Return (X, Y) of the center of cell containing provided text 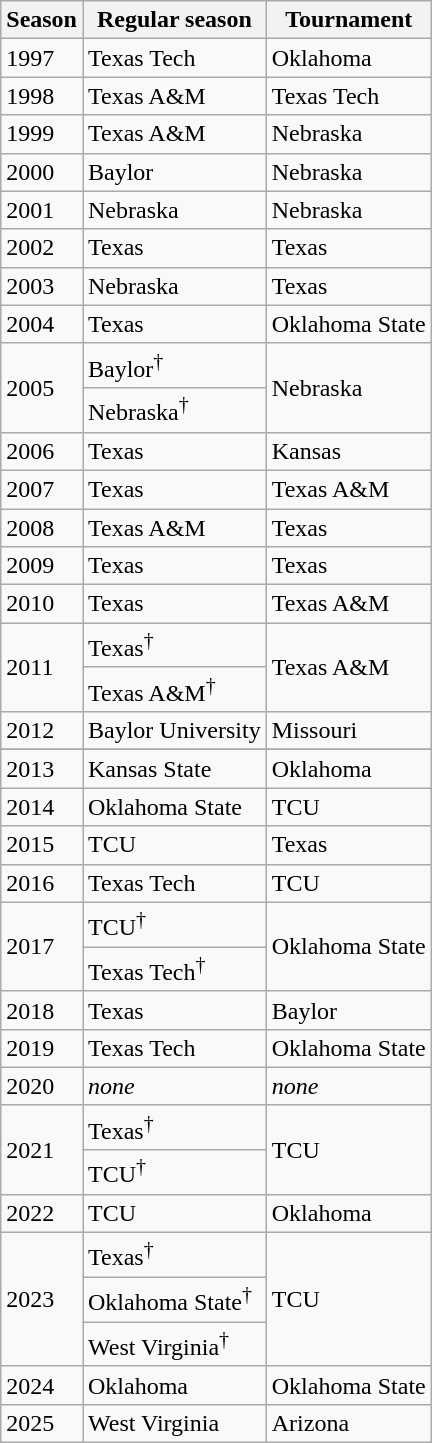
2000 (42, 172)
2012 (42, 731)
West Virginia (174, 1423)
2010 (42, 604)
Regular season (174, 20)
2020 (42, 1086)
Texas Tech† (174, 970)
Tournament (348, 20)
2013 (42, 769)
2021 (42, 1150)
Arizona (348, 1423)
2007 (42, 489)
2005 (42, 388)
2015 (42, 845)
2024 (42, 1385)
2014 (42, 807)
Baylor† (174, 366)
2011 (42, 668)
Kansas State (174, 769)
1997 (42, 58)
West Virginia† (174, 1344)
2019 (42, 1048)
Oklahoma State† (174, 1300)
Season (42, 20)
2018 (42, 1010)
2017 (42, 946)
1999 (42, 134)
2022 (42, 1214)
Nebraska† (174, 410)
2003 (42, 286)
2016 (42, 883)
2023 (42, 1300)
2001 (42, 210)
2004 (42, 324)
2008 (42, 528)
2002 (42, 248)
1998 (42, 96)
Missouri (348, 731)
2009 (42, 566)
2006 (42, 451)
2025 (42, 1423)
Baylor University (174, 731)
Kansas (348, 451)
Texas A&M† (174, 690)
